Locate the cell with the specified text and output its [x, y] center coordinate. 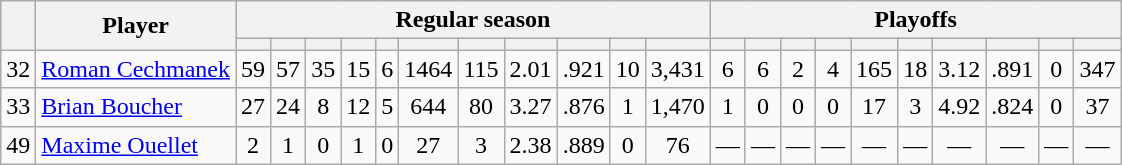
Player [136, 26]
15 [358, 69]
37 [1098, 107]
Playoffs [916, 20]
Roman Cechmanek [136, 69]
165 [874, 69]
4 [832, 69]
57 [288, 69]
Brian Boucher [136, 107]
49 [18, 145]
80 [481, 107]
24 [288, 107]
.889 [584, 145]
3,431 [678, 69]
.876 [584, 107]
32 [18, 69]
1464 [428, 69]
.824 [1012, 107]
115 [481, 69]
35 [324, 69]
12 [358, 107]
33 [18, 107]
2.01 [530, 69]
3.12 [960, 69]
.891 [1012, 69]
10 [628, 69]
4.92 [960, 107]
3.27 [530, 107]
644 [428, 107]
18 [916, 69]
347 [1098, 69]
1,470 [678, 107]
76 [678, 145]
2.38 [530, 145]
59 [254, 69]
Maxime Ouellet [136, 145]
8 [324, 107]
.921 [584, 69]
5 [388, 107]
Regular season [474, 20]
17 [874, 107]
